Pinpoint the cell where the given text exists, returning its [x, y] midpoint coordinate. 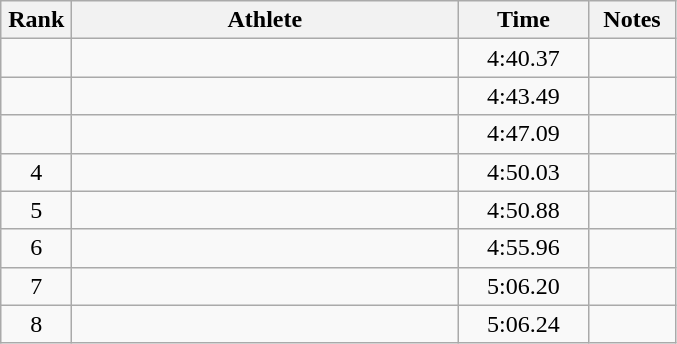
4:50.88 [524, 210]
Time [524, 20]
7 [36, 286]
4 [36, 172]
8 [36, 324]
Athlete [265, 20]
4:43.49 [524, 96]
4:40.37 [524, 58]
5 [36, 210]
6 [36, 248]
4:55.96 [524, 248]
4:47.09 [524, 134]
4:50.03 [524, 172]
5:06.24 [524, 324]
5:06.20 [524, 286]
Notes [632, 20]
Rank [36, 20]
